Detect which cell encompasses the target text, then output its [X, Y] center coordinate. 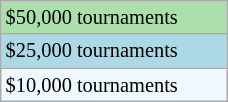
$50,000 tournaments [114, 17]
$10,000 tournaments [114, 85]
$25,000 tournaments [114, 51]
